For the text-containing cell, return its midpoint in (X, Y) coordinate format. 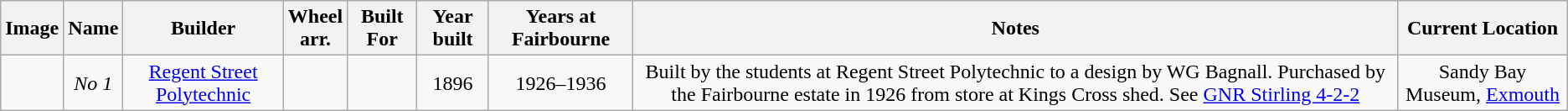
Year built (453, 29)
Years at Fairbourne (560, 29)
Name (94, 29)
Builder (203, 29)
1896 (453, 82)
Built For (382, 29)
Regent Street Polytechnic (203, 82)
Notes (1015, 29)
Image (32, 29)
Wheel arr. (315, 29)
Current Location (1483, 29)
No 1 (94, 82)
Sandy Bay Museum, Exmouth (1483, 82)
1926–1936 (560, 82)
